Output the [x, y] coordinate of the center of the cell containing the given text.  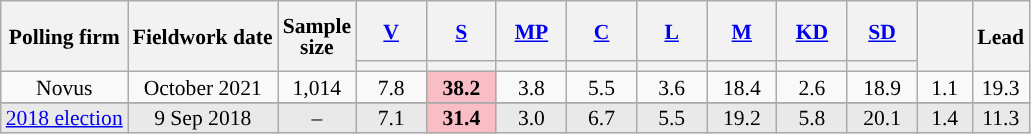
Novus [64, 86]
3.8 [531, 86]
KD [812, 31]
2.6 [812, 86]
20.1 [882, 118]
Fieldwork date [203, 36]
1,014 [317, 86]
6.7 [601, 118]
19.3 [1000, 86]
S [461, 31]
18.9 [882, 86]
11.3 [1000, 118]
1.4 [944, 118]
Lead [1000, 36]
M [742, 31]
31.4 [461, 118]
7.8 [391, 86]
2018 election [64, 118]
MP [531, 31]
V [391, 31]
October 2021 [203, 86]
C [601, 31]
3.6 [672, 86]
Polling firm [64, 36]
19.2 [742, 118]
9 Sep 2018 [203, 118]
1.1 [944, 86]
L [672, 31]
5.8 [812, 118]
– [317, 118]
3.0 [531, 118]
7.1 [391, 118]
SD [882, 31]
18.4 [742, 86]
Samplesize [317, 36]
38.2 [461, 86]
